Search for the cell housing the specified text and yield its (x, y) center coordinate. 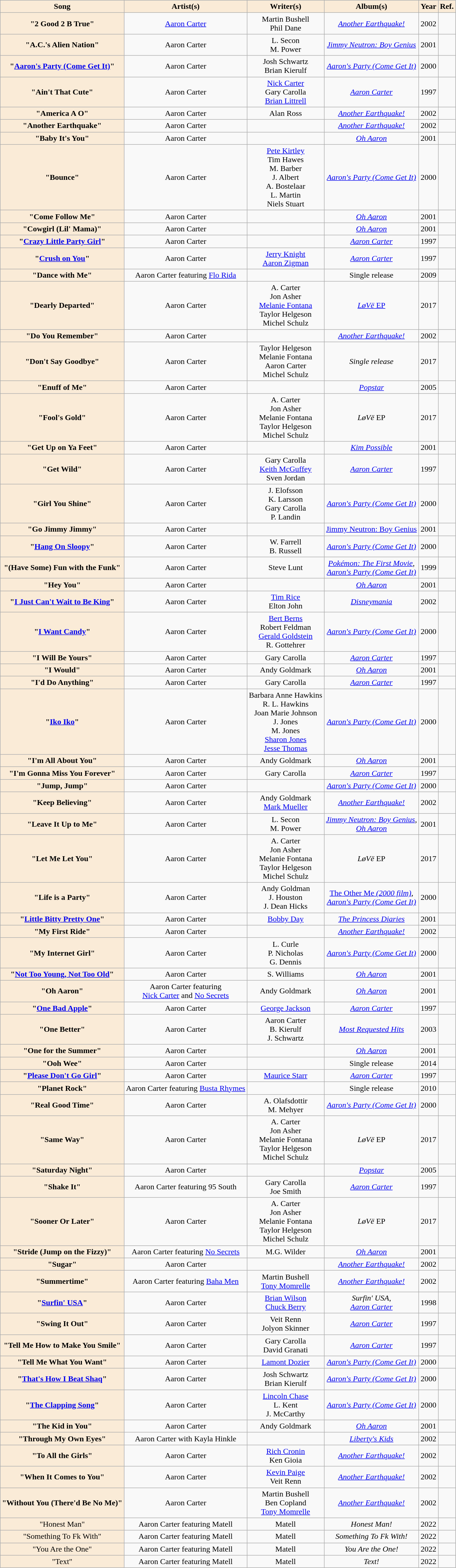
"Surfin' USA" (62, 1302)
"I Will Be Yours" (62, 657)
Alan Ross (286, 113)
"Through My Own Eyes" (62, 1439)
"I'm All About You" (62, 761)
"When It Comes to You" (62, 1477)
"One for the Summer" (62, 1051)
2003 (428, 1029)
"Keep Believing" (62, 803)
Disneymania (372, 601)
Pokémon: The First Movie, Aaron's Party (Come Get It) (372, 568)
Honest Man! (372, 1524)
"That's How I Beat Shaq" (62, 1379)
"Text" (62, 1561)
"Tell Me How to Make You Smile" (62, 1345)
Lincoln Chase L. Kent J. McCarthy (286, 1405)
"Stride (Jump on the Fizzy)" (62, 1252)
"I'm Gonna Miss You Forever" (62, 773)
Artist(s) (186, 7)
Aaron Carter featuring Flo Rida (186, 275)
Taylor Helgeson Melanie Fontana Aaron Carter Michel Schulz (286, 362)
2010 (428, 1088)
Pete Kirtley Tim Hawes M. Barber J. Albert A. Bostelaar L. Martin Niels Stuart (286, 177)
"Crazy Little Party Girl" (62, 241)
"Sooner Or Later" (62, 1221)
"Something To Fk With" (62, 1536)
"Life is a Party" (62, 898)
Bert Berns Robert Feldman Gerald Goldstein R. Gottehrer (286, 631)
"To All the Girls" (62, 1456)
"Bounce" (62, 177)
"Shake It" (62, 1187)
Most Requested Hits (372, 1029)
Gary Carolla Joe Smith (286, 1187)
"Planet Rock" (62, 1088)
J. Elofsson K. Larsson Gary Carolla P. Landin (286, 503)
You Are the One! (372, 1549)
"Do You Remember" (62, 336)
"Real Good Time" (62, 1105)
Surfin' USA, Aaron Carter (372, 1302)
"Hang On Sloopy" (62, 546)
"Cowgirl (Lil' Mama)" (62, 229)
"My Internet Girl" (62, 953)
Aaron Carter featuring Nick Carter and No Secrets (186, 991)
"Iko Iko" (62, 722)
"I Would" (62, 670)
"Enuff of Me" (62, 387)
"Oh Aaron" (62, 991)
"The Clapping Song" (62, 1405)
Something To Fk With! (372, 1536)
"Another Earthquake" (62, 126)
"Swing It Out" (62, 1324)
"Saturday Night" (62, 1170)
"Not Too Young, Not Too Old" (62, 974)
Steve Lunt (286, 568)
The Princess Diaries (372, 919)
Year (428, 7)
"Get Up on Ya Feet" (62, 448)
Martin Bushell Phil Dane (286, 24)
1999 (428, 568)
Aaron Carter with Kayla Hinkle (186, 1439)
"Little Bitty Pretty One" (62, 919)
"You Are the One" (62, 1549)
W. Farrell B. Russell (286, 546)
The Other Me (2000 film), Aaron's Party (Come Get It) (372, 898)
Text! (372, 1561)
"Crush on You" (62, 258)
Ref. (446, 7)
Aaron Carter B. Kierulf J. Schwartz (286, 1029)
A. Olafsdottir M. Mehyer (286, 1105)
"One Bad Apple" (62, 1008)
Song (62, 7)
"Summertime" (62, 1281)
Gary Carolla David Granati (286, 1345)
Andy Goldman J. Houston J. Dean Hicks (286, 898)
Album(s) (372, 7)
Maurice Starr (286, 1076)
Aaron Carter featuring Busta Rhymes (186, 1088)
S. Williams (286, 974)
2009 (428, 275)
Rich Cronin Ken Gioia (286, 1456)
Barbara Anne Hawkins R. L. Hawkins Joan Marie Johnson J. Jones M. Jones Sharon Jones Jesse Thomas (286, 722)
"A.C.'s Alien Nation" (62, 45)
Liberty's Kids (372, 1439)
"My First Ride" (62, 931)
L. Curle P. Nicholas G. Dennis (286, 953)
"Hey You" (62, 584)
"Ain't That Cute" (62, 92)
"Aaron's Party (Come Get It)" (62, 66)
"Let Me Let You" (62, 858)
Martin Bushell Tony Momrelle (286, 1281)
Aaron Carter featuring 95 South (186, 1187)
"Jump, Jump" (62, 786)
"I Want Candy" (62, 631)
Kevin Paige Veit Renn (286, 1477)
Aaron Carter featuring Baha Men (186, 1281)
"Leave It Up to Me" (62, 824)
Kim Possible (372, 448)
"Get Wild" (62, 469)
Martin Bushell Ben Copland Tony Momrelle (286, 1503)
"Go Jimmy Jimmy" (62, 529)
"Tell Me What You Want" (62, 1362)
M.G. Wilder (286, 1252)
"Dance with Me" (62, 275)
Jerry Knight Aaron Zigman (286, 258)
Writer(s) (286, 7)
George Jackson (286, 1008)
Andy Goldmark Mark Mueller (286, 803)
2014 (428, 1063)
Bobby Day (286, 919)
"Dearly Departed" (62, 306)
"I'd Do Anything" (62, 683)
"One Better" (62, 1029)
"Fool's Gold" (62, 417)
"Same Way" (62, 1140)
Jimmy Neutron: Boy Genius, Oh Aaron (372, 824)
"Honest Man" (62, 1524)
Tim Rice Elton John (286, 601)
Gary Carolla Keith McGuffey Sven Jordan (286, 469)
Nick Carter Gary Carolla Brian Littrell (286, 92)
"Don't Say Goodbye" (62, 362)
"Please Don't Go Girl" (62, 1076)
"Girl You Shine" (62, 503)
Lamont Dozier (286, 1362)
"(Have Some) Fun with the Funk" (62, 568)
"Ooh Wee" (62, 1063)
"Baby It's You" (62, 138)
"The Kid in You" (62, 1426)
Brian Wilson Chuck Berry (286, 1302)
"Without You (There'd Be No Me)" (62, 1503)
1998 (428, 1302)
"Come Follow Me" (62, 216)
"I Just Can't Wait to Be King" (62, 601)
Aaron Carter featuring No Secrets (186, 1252)
Veit Renn Jolyon Skinner (286, 1324)
"America A O" (62, 113)
"Sugar" (62, 1264)
"2 Good 2 B True" (62, 24)
